Extract the [x, y] coordinate from the center of the cell holding the provided text.  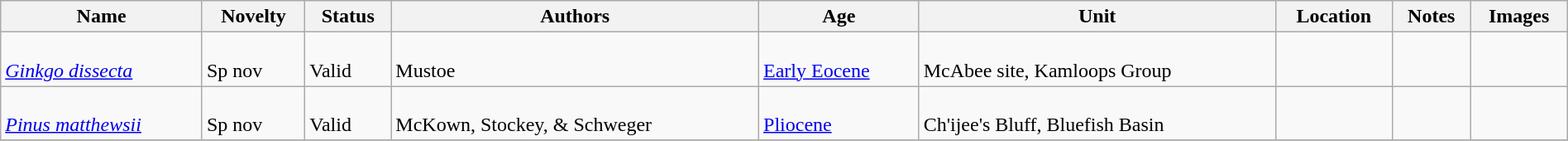
Ginkgo dissecta [102, 60]
Name [102, 17]
Location [1333, 17]
Images [1518, 17]
Early Eocene [839, 60]
Status [348, 17]
Authors [576, 17]
McAbee site, Kamloops Group [1097, 60]
Mustoe [576, 60]
Unit [1097, 17]
Pliocene [839, 113]
Ch'ijee's Bluff, Bluefish Basin [1097, 113]
McKown, Stockey, & Schweger [576, 113]
Pinus matthewsii [102, 113]
Notes [1431, 17]
Age [839, 17]
Novelty [253, 17]
